Pinpoint the cell where the given text exists, returning its (X, Y) midpoint coordinate. 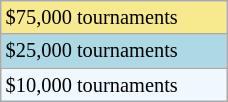
$75,000 tournaments (114, 17)
$25,000 tournaments (114, 51)
$10,000 tournaments (114, 85)
